Detect which cell encompasses the target text, then output its [x, y] center coordinate. 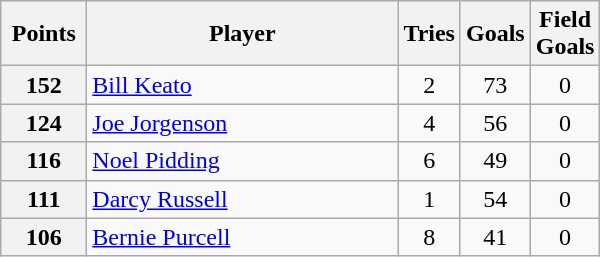
Points [44, 34]
Goals [495, 34]
8 [430, 237]
152 [44, 85]
6 [430, 161]
106 [44, 237]
Noel Pidding [242, 161]
4 [430, 123]
Bill Keato [242, 85]
116 [44, 161]
49 [495, 161]
54 [495, 199]
Field Goals [565, 34]
56 [495, 123]
111 [44, 199]
Bernie Purcell [242, 237]
1 [430, 199]
124 [44, 123]
2 [430, 85]
Darcy Russell [242, 199]
Tries [430, 34]
41 [495, 237]
Player [242, 34]
73 [495, 85]
Joe Jorgenson [242, 123]
